Return the [X, Y] coordinate for the center point of the cell that contains the specified text.  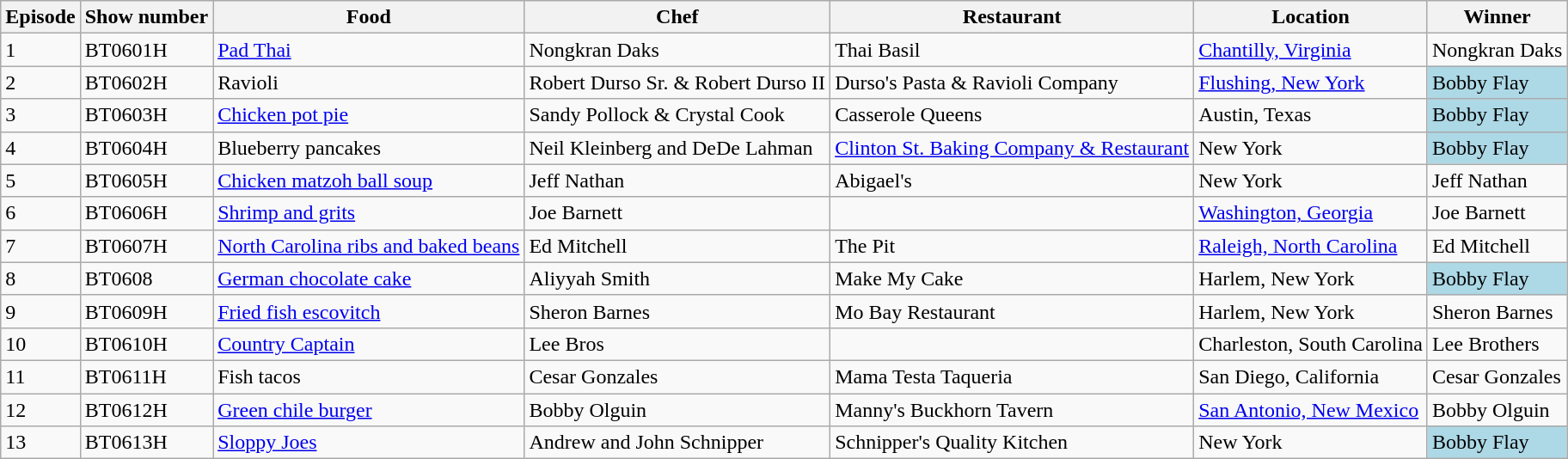
BT0610H [146, 344]
Chicken matzoh ball soup [369, 181]
Mo Bay Restaurant [1013, 311]
Sandy Pollock & Crystal Cook [677, 115]
6 [40, 213]
Restaurant [1013, 17]
Lee Brothers [1497, 344]
BT0601H [146, 50]
Location [1311, 17]
Charleston, South Carolina [1311, 344]
Blueberry pancakes [369, 148]
2 [40, 83]
BT0612H [146, 410]
5 [40, 181]
Robert Durso Sr. & Robert Durso II [677, 83]
9 [40, 311]
Chef [677, 17]
Sloppy Joes [369, 443]
BT0603H [146, 115]
North Carolina ribs and baked beans [369, 246]
BT0605H [146, 181]
BT0609H [146, 311]
BT0606H [146, 213]
Fried fish escovitch [369, 311]
Pad Thai [369, 50]
13 [40, 443]
Lee Bros [677, 344]
12 [40, 410]
BT0607H [146, 246]
Neil Kleinberg and DeDe Lahman [677, 148]
BT0611H [146, 376]
Chantilly, Virginia [1311, 50]
Clinton St. Baking Company & Restaurant [1013, 148]
1 [40, 50]
BT0604H [146, 148]
Casserole Queens [1013, 115]
Raleigh, North Carolina [1311, 246]
Ravioli [369, 83]
10 [40, 344]
The Pit [1013, 246]
8 [40, 278]
Country Captain [369, 344]
Andrew and John Schnipper [677, 443]
Show number [146, 17]
Abigael's [1013, 181]
Winner [1497, 17]
Flushing, New York [1311, 83]
Schnipper's Quality Kitchen [1013, 443]
BT0602H [146, 83]
Austin, Texas [1311, 115]
Manny's Buckhorn Tavern [1013, 410]
Green chile burger [369, 410]
Fish tacos [369, 376]
BT0608 [146, 278]
San Diego, California [1311, 376]
3 [40, 115]
German chocolate cake [369, 278]
Shrimp and grits [369, 213]
Mama Testa Taqueria [1013, 376]
Food [369, 17]
Episode [40, 17]
Thai Basil [1013, 50]
BT0613H [146, 443]
Washington, Georgia [1311, 213]
Chicken pot pie [369, 115]
11 [40, 376]
7 [40, 246]
Make My Cake [1013, 278]
4 [40, 148]
Durso's Pasta & Ravioli Company [1013, 83]
Aliyyah Smith [677, 278]
San Antonio, New Mexico [1311, 410]
